Detect which cell encompasses the target text, then output its (x, y) center coordinate. 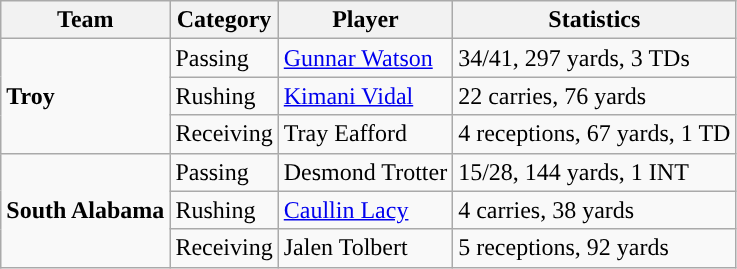
Jalen Tolbert (365, 248)
15/28, 144 yards, 1 INT (594, 172)
Kimani Vidal (365, 96)
5 receptions, 92 yards (594, 248)
Desmond Trotter (365, 172)
Tray Eafford (365, 134)
Gunnar Watson (365, 58)
34/41, 297 yards, 3 TDs (594, 58)
South Alabama (86, 210)
Player (365, 20)
4 receptions, 67 yards, 1 TD (594, 134)
Statistics (594, 20)
Team (86, 20)
22 carries, 76 yards (594, 96)
Category (224, 20)
Troy (86, 96)
Caullin Lacy (365, 210)
4 carries, 38 yards (594, 210)
